Provide the (x, y) coordinate of the cell's center where the given text is located.  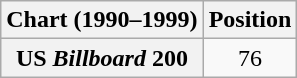
US Billboard 200 (102, 58)
76 (250, 58)
Position (250, 20)
Chart (1990–1999) (102, 20)
